Find where the given text appears and provide that cell's center as (X, Y) coordinate. 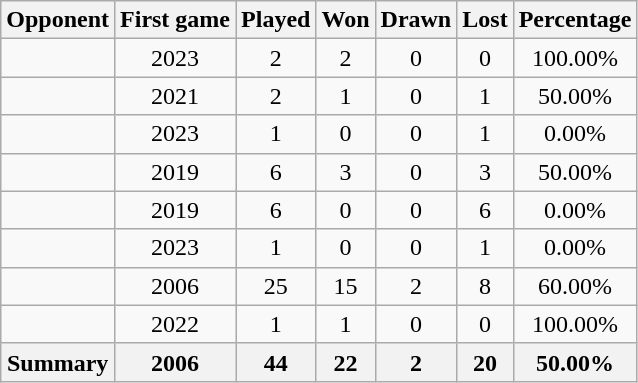
Played (276, 20)
20 (485, 362)
2021 (176, 96)
22 (346, 362)
8 (485, 286)
Drawn (416, 20)
25 (276, 286)
Opponent (58, 20)
Summary (58, 362)
Lost (485, 20)
60.00% (575, 286)
Percentage (575, 20)
Won (346, 20)
44 (276, 362)
2022 (176, 324)
First game (176, 20)
15 (346, 286)
